Detect which cell encompasses the target text, then output its (X, Y) center coordinate. 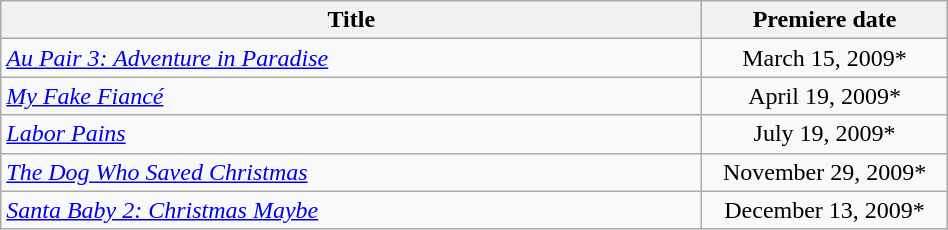
November 29, 2009* (824, 172)
Santa Baby 2: Christmas Maybe (352, 210)
March 15, 2009* (824, 58)
Au Pair 3: Adventure in Paradise (352, 58)
My Fake Fiancé (352, 96)
Title (352, 20)
Labor Pains (352, 134)
April 19, 2009* (824, 96)
The Dog Who Saved Christmas (352, 172)
Premiere date (824, 20)
December 13, 2009* (824, 210)
July 19, 2009* (824, 134)
